Detect which cell encompasses the target text, then output its [X, Y] center coordinate. 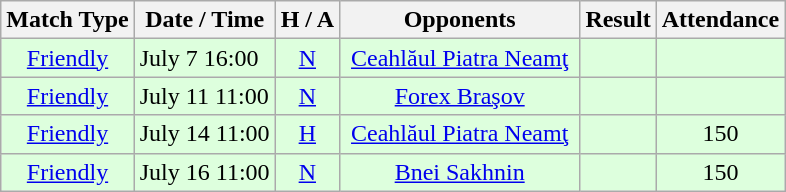
Attendance [720, 20]
Bnei Sakhnin [460, 172]
H / A [307, 20]
H [307, 134]
Opponents [460, 20]
Result [618, 20]
Forex Braşov [460, 96]
Date / Time [204, 20]
July 11 11:00 [204, 96]
July 16 11:00 [204, 172]
July 7 16:00 [204, 58]
July 14 11:00 [204, 134]
Match Type [68, 20]
